Output the (X, Y) coordinate of the center of the cell containing the given text.  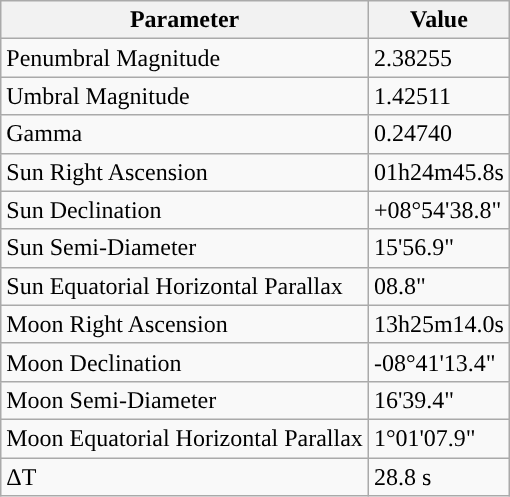
28.8 s (438, 477)
Moon Right Ascension (185, 324)
16'39.4" (438, 400)
Sun Equatorial Horizontal Parallax (185, 286)
Umbral Magnitude (185, 96)
08.8" (438, 286)
Penumbral Magnitude (185, 58)
Sun Semi-Diameter (185, 248)
Sun Declination (185, 210)
Moon Declination (185, 362)
0.24740 (438, 134)
1.42511 (438, 96)
-08°41'13.4" (438, 362)
Value (438, 20)
1°01'07.9" (438, 438)
Sun Right Ascension (185, 172)
Parameter (185, 20)
15'56.9" (438, 248)
+08°54'38.8" (438, 210)
2.38255 (438, 58)
Moon Semi-Diameter (185, 400)
Gamma (185, 134)
13h25m14.0s (438, 324)
Moon Equatorial Horizontal Parallax (185, 438)
ΔT (185, 477)
01h24m45.8s (438, 172)
